Capture the cell that displays the provided text and extract its [x, y] central coordinate. 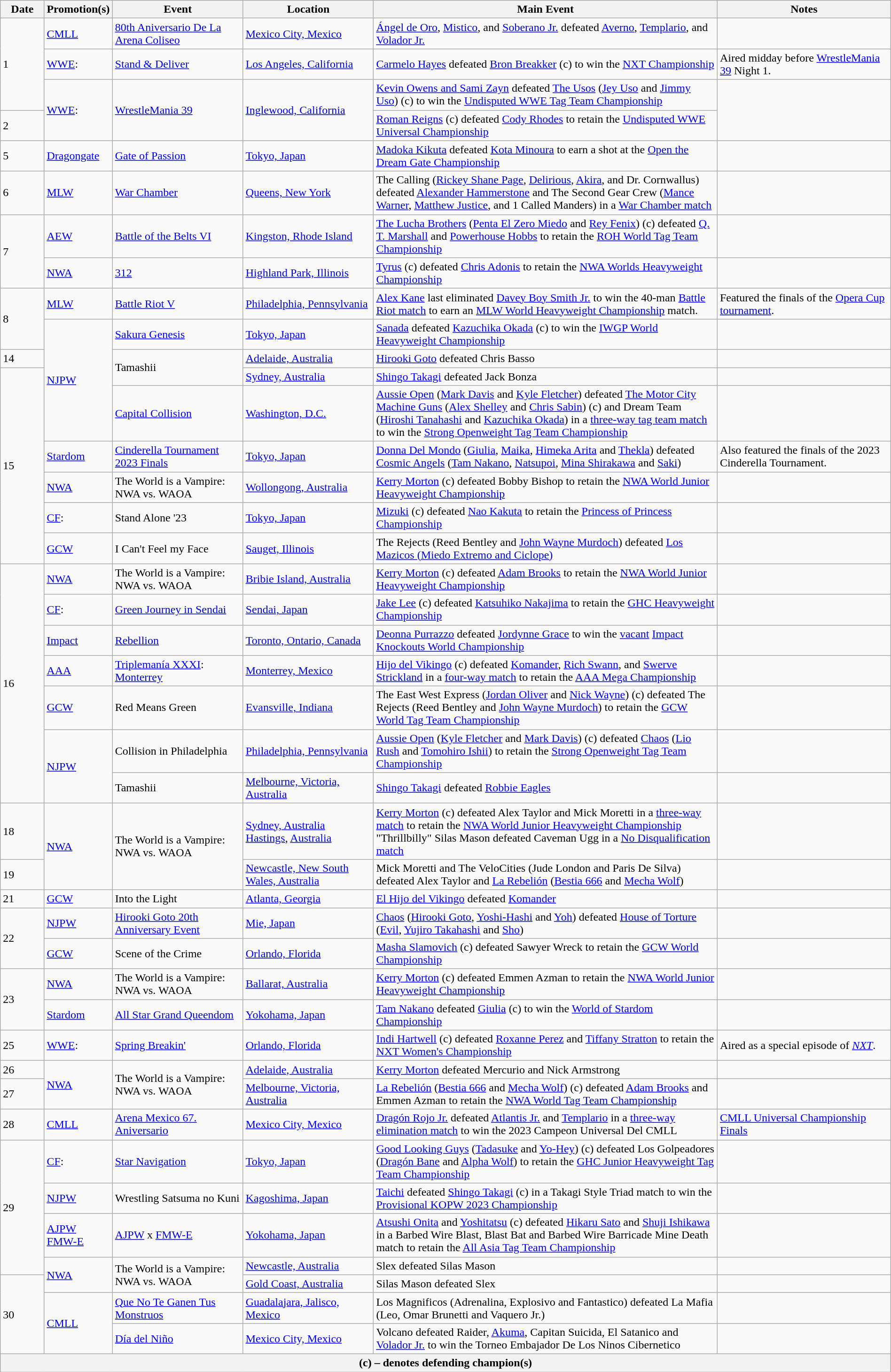
6 [23, 193]
Kevin Owens and Sami Zayn defeated The Usos (Jey Uso and Jimmy Uso) (c) to win the Undisputed WWE Tag Team Championship [546, 95]
Hirooki Goto 20th Anniversary Event [178, 923]
AJPWFMW-E [78, 1235]
Aired midday before WrestleMania 39 Night 1. [804, 64]
CMLL Universal Championship Finals [804, 1125]
Stand Alone '23 [178, 518]
7 [23, 251]
Hirooki Goto defeated Chris Basso [546, 358]
312 [178, 273]
Monterrey, Mexico [308, 670]
Also featured the finals of the 2023 Cinderella Tournament. [804, 457]
Tam Nakano defeated Giulia (c) to win the World of Stardom Championship [546, 1015]
Kagoshima, Japan [308, 1198]
5 [23, 156]
80th Aniversario De La Arena Coliseo [178, 34]
Star Navigation [178, 1161]
Notes [804, 9]
Wrestling Satsuma no Kuni [178, 1198]
Mie, Japan [308, 923]
Newcastle, Australia [308, 1266]
Kerry Morton (c) defeated Emmen Azman to retain the NWA World Junior Heavyweight Championship [546, 985]
Volcano defeated Raider, Akuma, Capitan Suicida, El Satanico and Volador Jr. to win the Torneo Embajador De Los Ninos Cibernetico [546, 1338]
Capital Collision [178, 414]
Rebellion [178, 640]
Washington, D.C. [308, 414]
Evansville, Indiana [308, 708]
Impact [78, 640]
Scene of the Crime [178, 954]
Guadalajara, Jalisco, Mexico [308, 1308]
I Can't Feel my Face [178, 548]
21 [23, 899]
18 [23, 831]
WrestleMania 39 [178, 110]
23 [23, 1000]
Deonna Purrazzo defeated Jordynne Grace to win the vacant Impact Knockouts World Championship [546, 640]
(c) – denotes defending champion(s) [445, 1363]
Alex Kane last eliminated Davey Boy Smith Jr. to win the 40-man Battle Riot match to earn an MLW World Heavyweight Championship match. [546, 304]
Masha Slamovich (c) defeated Sawyer Wreck to retain the GCW World Championship [546, 954]
War Chamber [178, 193]
Chaos (Hirooki Goto, Yoshi-Hashi and Yoh) defeated House of Torture (Evil, Yujiro Takahashi and Sho) [546, 923]
8 [23, 319]
30 [23, 1314]
Battle of the Belts VI [178, 236]
AEW [78, 236]
Ballarat, Australia [308, 985]
All Star Grand Queendom [178, 1015]
Jake Lee (c) defeated Katsuhiko Nakajima to retain the GHC Heavyweight Championship [546, 609]
El Hijo del Vikingo defeated Komander [546, 899]
Sydney, AustraliaHastings, Australia [308, 831]
Kerry Morton defeated Mercurio and Nick Armstrong [546, 1070]
Silas Mason defeated Slex [546, 1284]
Queens, New York [308, 193]
Event [178, 9]
Kerry Morton (c) defeated Bobby Bishop to retain the NWA World Junior Heavyweight Championship [546, 487]
Carmelo Hayes defeated Bron Breakker (c) to win the NXT Championship [546, 64]
Sendai, Japan [308, 609]
29 [23, 1207]
Into the Light [178, 899]
Cinderella Tournament 2023 Finals [178, 457]
Promotion(s) [78, 9]
Día del Niño [178, 1338]
Triplemanía XXXI: Monterrey [178, 670]
Shingo Takagi defeated Robbie Eagles [546, 788]
Hijo del Vikingo (c) defeated Komander, Rich Swann, and Swerve Strickland in a four-way match to retain the AAA Mega Championship [546, 670]
Battle Riot V [178, 304]
25 [23, 1046]
Location [308, 9]
Sauget, Illinois [308, 548]
28 [23, 1125]
AJPW x FMW-E [178, 1235]
15 [23, 465]
Aired as a special episode of NXT. [804, 1046]
19 [23, 875]
Stand & Deliver [178, 64]
Green Journey in Sendai [178, 609]
14 [23, 358]
Highland Park, Illinois [308, 273]
27 [23, 1094]
16 [23, 684]
Mizuki (c) defeated Nao Kakuta to retain the Princess of Princess Championship [546, 518]
Spring Breakin' [178, 1046]
Que No Te Ganen Tus Monstruos [178, 1308]
Los Angeles, California [308, 64]
La Rebelión (Bestia 666 and Mecha Wolf) (c) defeated Adam Brooks and Emmen Azman to retain the NWA World Tag Team Championship [546, 1094]
Inglewood, California [308, 110]
Gate of Passion [178, 156]
Kingston, Rhode Island [308, 236]
1 [23, 64]
Dragón Rojo Jr. defeated Atlantis Jr. and Templario in a three-way elimination match to win the 2023 Campeon Universal Del CMLL [546, 1125]
Main Event [546, 9]
Collision in Philadelphia [178, 751]
Arena Mexico 67. Aniversario [178, 1125]
Taichi defeated Shingo Takagi (c) in a Takagi Style Triad match to win the Provisional KOPW 2023 Championship [546, 1198]
AAA [78, 670]
Toronto, Ontario, Canada [308, 640]
Mick Moretti and The VeloCities (Jude London and Paris De Silva) defeated Alex Taylor and La Rebelión (Bestia 666 and Mecha Wolf) [546, 875]
Tyrus (c) defeated Chris Adonis to retain the NWA Worlds Heavyweight Championship [546, 273]
Sydney, Australia [308, 377]
26 [23, 1070]
Red Means Green [178, 708]
Date [23, 9]
Roman Reigns (c) defeated Cody Rhodes to retain the Undisputed WWE Universal Championship [546, 125]
Slex defeated Silas Mason [546, 1266]
Newcastle, New South Wales, Australia [308, 875]
Gold Coast, Australia [308, 1284]
Kerry Morton (c) defeated Adam Brooks to retain the NWA World Junior Heavyweight Championship [546, 579]
Dragongate [78, 156]
Bribie Island, Australia [308, 579]
Sanada defeated Kazuchika Okada (c) to win the IWGP World Heavyweight Championship [546, 334]
Shingo Takagi defeated Jack Bonza [546, 377]
22 [23, 938]
Wollongong, Australia [308, 487]
Aussie Open (Kyle Fletcher and Mark Davis) (c) defeated Chaos (Lio Rush and Tomohiro Ishii) to retain the Strong Openweight Tag Team Championship [546, 751]
Los Magnificos (Adrenalina, Explosivo and Fantastico) defeated La Mafia (Leo, Omar Brunetti and Vaquero Jr.) [546, 1308]
Donna Del Mondo (Giulia, Maika, Himeka Arita and Thekla) defeated Cosmic Angels (Tam Nakano, Natsupoi, Mina Shirakawa and Saki) [546, 457]
Atlanta, Georgia [308, 899]
2 [23, 125]
Indi Hartwell (c) defeated Roxanne Perez and Tiffany Stratton to retain the NXT Women's Championship [546, 1046]
The Lucha Brothers (Penta El Zero Miedo and Rey Fenix) (c) defeated Q. T. Marshall and Powerhouse Hobbs to retain the ROH World Tag Team Championship [546, 236]
Sakura Genesis [178, 334]
Featured the finals of the Opera Cup tournament. [804, 304]
Madoka Kikuta defeated Kota Minoura to earn a shot at the Open the Dream Gate Championship [546, 156]
The Rejects (Reed Bentley and John Wayne Murdoch) defeated Los Mazicos (Miedo Extremo and Ciclope) [546, 548]
Ángel de Oro, Mistico, and Soberano Jr. defeated Averno, Templario, and Volador Jr. [546, 34]
